Locate the cell with the specified text and output its (X, Y) center coordinate. 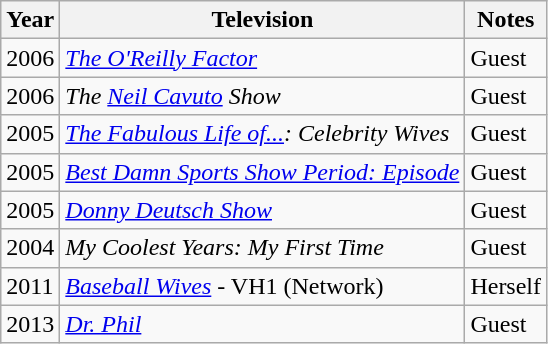
Dr. Phil (262, 324)
2004 (30, 248)
Donny Deutsch Show (262, 210)
Baseball Wives - VH1 (Network) (262, 286)
2011 (30, 286)
The Neil Cavuto Show (262, 96)
Year (30, 20)
Television (262, 20)
Herself (506, 286)
Notes (506, 20)
2013 (30, 324)
The O'Reilly Factor (262, 58)
The Fabulous Life of...: Celebrity Wives (262, 134)
My Coolest Years: My First Time (262, 248)
Best Damn Sports Show Period: Episode (262, 172)
